Find where the given text appears and provide that cell's center as (X, Y) coordinate. 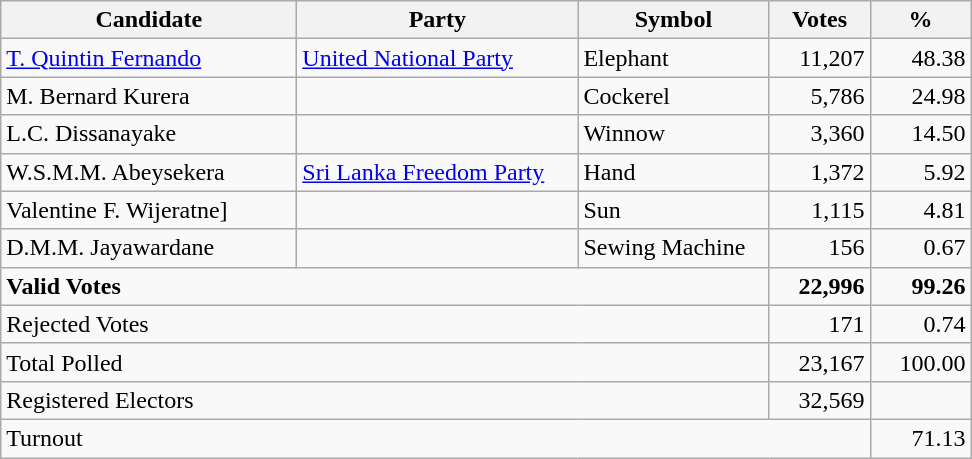
Hand (674, 172)
4.81 (920, 210)
% (920, 20)
Elephant (674, 58)
71.13 (920, 438)
156 (820, 248)
3,360 (820, 134)
24.98 (920, 96)
Votes (820, 20)
D.M.M. Jayawardane (149, 248)
Cockerel (674, 96)
United National Party (438, 58)
Registered Electors (385, 400)
Sewing Machine (674, 248)
5,786 (820, 96)
Valentine F. Wijeratne] (149, 210)
1,372 (820, 172)
0.67 (920, 248)
W.S.M.M. Abeysekera (149, 172)
Candidate (149, 20)
0.74 (920, 324)
14.50 (920, 134)
M. Bernard Kurera (149, 96)
5.92 (920, 172)
Total Polled (385, 362)
1,115 (820, 210)
23,167 (820, 362)
Symbol (674, 20)
48.38 (920, 58)
32,569 (820, 400)
L.C. Dissanayake (149, 134)
22,996 (820, 286)
99.26 (920, 286)
171 (820, 324)
Party (438, 20)
Valid Votes (385, 286)
Sun (674, 210)
Rejected Votes (385, 324)
11,207 (820, 58)
Turnout (436, 438)
T. Quintin Fernando (149, 58)
Sri Lanka Freedom Party (438, 172)
100.00 (920, 362)
Winnow (674, 134)
